Find where the given text appears and provide that cell's center as (X, Y) coordinate. 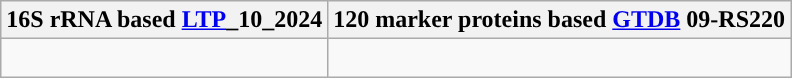
120 marker proteins based GTDB 09-RS220 (560, 20)
16S rRNA based LTP_10_2024 (164, 20)
